Find where the given text appears and provide that cell's center as (x, y) coordinate. 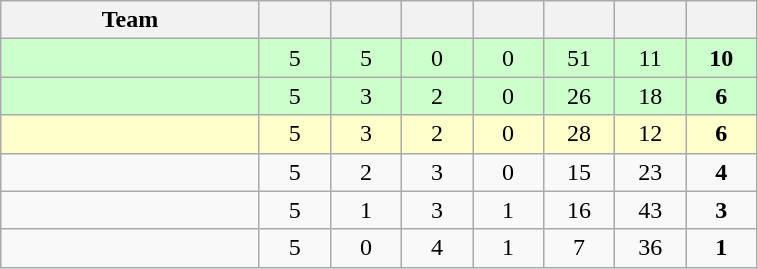
43 (650, 210)
12 (650, 134)
23 (650, 172)
36 (650, 248)
51 (580, 58)
Team (130, 20)
28 (580, 134)
26 (580, 96)
7 (580, 248)
18 (650, 96)
11 (650, 58)
16 (580, 210)
15 (580, 172)
10 (722, 58)
